Determine the [x, y] coordinate at the center of the cell enclosing the given text.  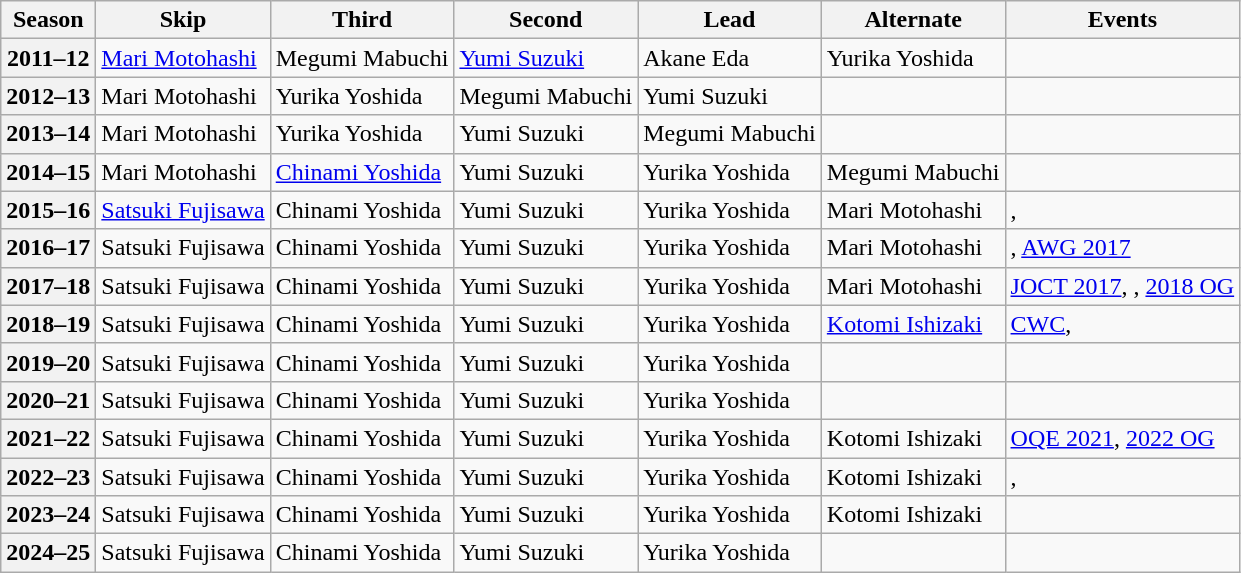
Lead [730, 20]
2019–20 [48, 362]
Events [1122, 20]
OQE 2021, 2022 OG [1122, 438]
2011–12 [48, 58]
CWC, [1122, 324]
, AWG 2017 [1122, 248]
2012–13 [48, 96]
2018–19 [48, 324]
2013–14 [48, 134]
2020–21 [48, 400]
Second [546, 20]
Season [48, 20]
2021–22 [48, 438]
2016–17 [48, 248]
2015–16 [48, 210]
2024–25 [48, 553]
JOCT 2017, , 2018 OG [1122, 286]
2022–23 [48, 477]
Alternate [913, 20]
Skip [183, 20]
2023–24 [48, 515]
Akane Eda [730, 58]
2017–18 [48, 286]
2014–15 [48, 172]
Third [362, 20]
